Scan for the cell matching the given text and deliver its (x, y) coordinate at center. 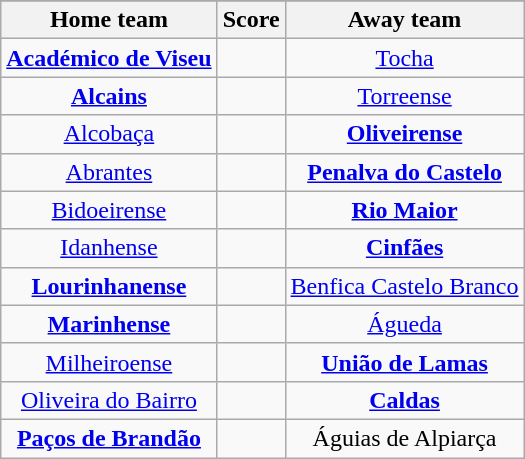
Rio Maior (404, 210)
União de Lamas (404, 362)
Águias de Alpiarça (404, 438)
Lourinhanense (109, 286)
Benfica Castelo Branco (404, 286)
Alcains (109, 96)
Académico de Viseu (109, 58)
Home team (109, 20)
Milheiroense (109, 362)
Idanhense (109, 248)
Score (251, 20)
Away team (404, 20)
Oliveirense (404, 134)
Paços de Brandão (109, 438)
Penalva do Castelo (404, 172)
Caldas (404, 400)
Cinfães (404, 248)
Tocha (404, 58)
Alcobaça (109, 134)
Oliveira do Bairro (109, 400)
Bidoeirense (109, 210)
Águeda (404, 324)
Abrantes (109, 172)
Marinhense (109, 324)
Torreense (404, 96)
